Output the (x, y) coordinate of the center of the cell containing the given text.  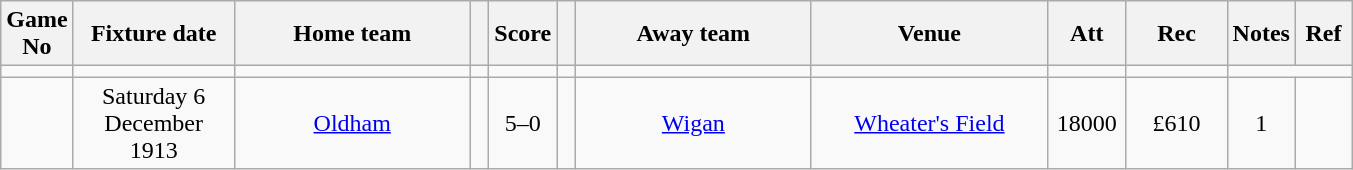
1 (1261, 123)
Fixture date (154, 34)
Venue (929, 34)
Game No (37, 34)
Wigan (693, 123)
Oldham (352, 123)
Rec (1176, 34)
Score (523, 34)
Ref (1323, 34)
£610 (1176, 123)
5–0 (523, 123)
Wheater's Field (929, 123)
18000 (1086, 123)
Saturday 6 December 1913 (154, 123)
Home team (352, 34)
Away team (693, 34)
Att (1086, 34)
Notes (1261, 34)
